Pinpoint the cell where the given text exists, returning its [x, y] midpoint coordinate. 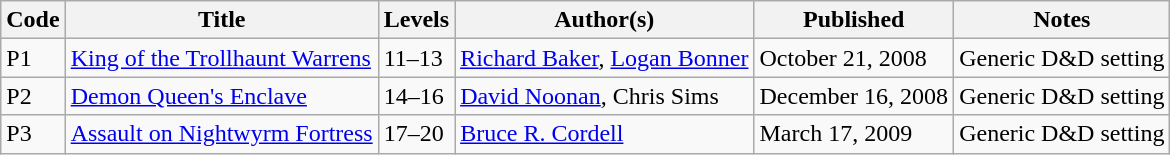
December 16, 2008 [854, 96]
David Noonan, Chris Sims [604, 96]
Notes [1062, 20]
Assault on Nightwyrm Fortress [222, 134]
14–16 [416, 96]
P2 [33, 96]
17–20 [416, 134]
P1 [33, 58]
11–13 [416, 58]
Code [33, 20]
Author(s) [604, 20]
Bruce R. Cordell [604, 134]
Demon Queen's Enclave [222, 96]
Title [222, 20]
P3 [33, 134]
Richard Baker, Logan Bonner [604, 58]
King of the Trollhaunt Warrens [222, 58]
October 21, 2008 [854, 58]
Levels [416, 20]
March 17, 2009 [854, 134]
Published [854, 20]
